Find where the given text appears and provide that cell's center as [X, Y] coordinate. 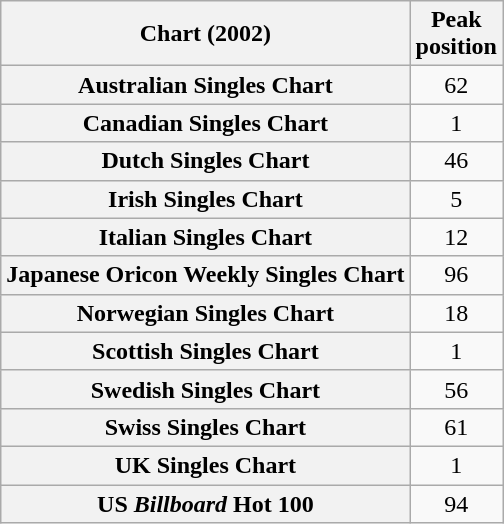
5 [456, 199]
Canadian Singles Chart [206, 123]
Irish Singles Chart [206, 199]
46 [456, 161]
Swiss Singles Chart [206, 427]
94 [456, 503]
Chart (2002) [206, 34]
Swedish Singles Chart [206, 389]
Peakposition [456, 34]
Norwegian Singles Chart [206, 313]
61 [456, 427]
12 [456, 237]
56 [456, 389]
Japanese Oricon Weekly Singles Chart [206, 275]
US Billboard Hot 100 [206, 503]
Dutch Singles Chart [206, 161]
18 [456, 313]
Italian Singles Chart [206, 237]
62 [456, 85]
96 [456, 275]
UK Singles Chart [206, 465]
Scottish Singles Chart [206, 351]
Australian Singles Chart [206, 85]
